From the cell containing the given text, extract its center point as [X, Y] coordinate. 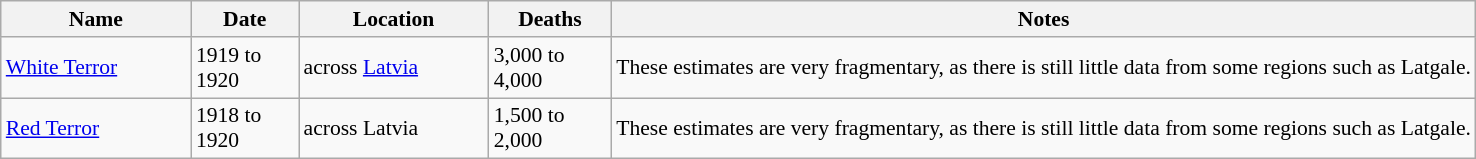
Red Terror [96, 128]
Notes [1044, 19]
Date [245, 19]
1918 to 1920 [245, 128]
3,000 to 4,000 [550, 68]
1919 to 1920 [245, 68]
1,500 to 2,000 [550, 128]
Name [96, 19]
White Terror [96, 68]
Deaths [550, 19]
Location [393, 19]
